Provide the (x, y) coordinate of the cell's center where the given text is located.  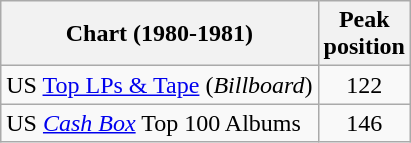
Peakposition (364, 34)
146 (364, 123)
122 (364, 85)
US Cash Box Top 100 Albums (160, 123)
Chart (1980-1981) (160, 34)
US Top LPs & Tape (Billboard) (160, 85)
